Search for the cell housing the specified text and yield its [x, y] center coordinate. 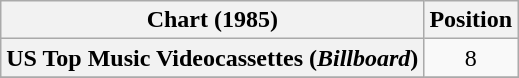
8 [471, 58]
US Top Music Videocassettes (Billboard) [212, 58]
Position [471, 20]
Chart (1985) [212, 20]
